Find where the given text appears and provide that cell's center as (X, Y) coordinate. 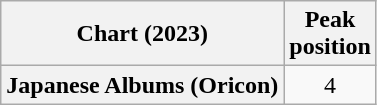
Japanese Albums (Oricon) (142, 85)
Peakposition (330, 34)
4 (330, 85)
Chart (2023) (142, 34)
